Search for the cell housing the specified text and yield its (X, Y) center coordinate. 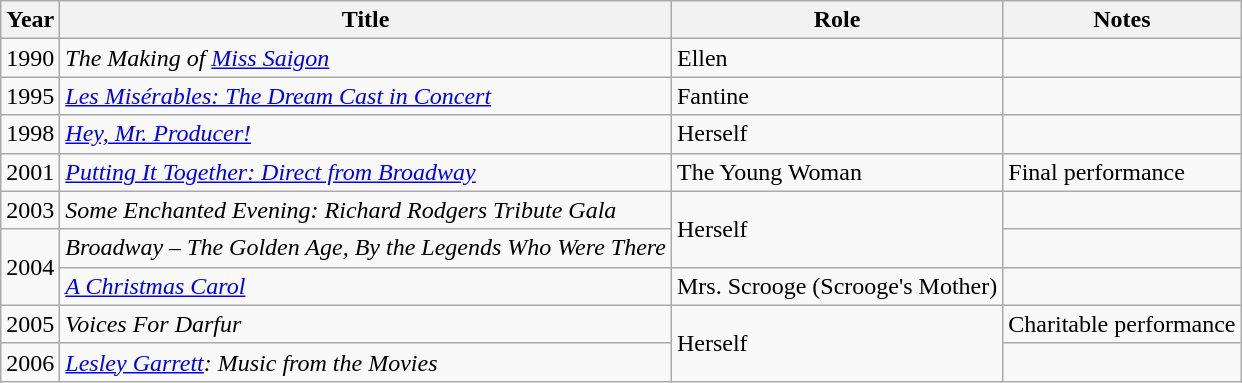
1990 (30, 58)
Fantine (836, 96)
Les Misérables: The Dream Cast in Concert (366, 96)
2005 (30, 324)
Year (30, 20)
2006 (30, 362)
Notes (1122, 20)
Broadway – The Golden Age, By the Legends Who Were There (366, 248)
2001 (30, 172)
Title (366, 20)
2004 (30, 267)
1995 (30, 96)
A Christmas Carol (366, 286)
Some Enchanted Evening: Richard Rodgers Tribute Gala (366, 210)
1998 (30, 134)
Charitable performance (1122, 324)
Hey, Mr. Producer! (366, 134)
The Young Woman (836, 172)
Final performance (1122, 172)
Mrs. Scrooge (Scrooge's Mother) (836, 286)
Voices For Darfur (366, 324)
2003 (30, 210)
Role (836, 20)
Lesley Garrett: Music from the Movies (366, 362)
Putting It Together: Direct from Broadway (366, 172)
Ellen (836, 58)
The Making of Miss Saigon (366, 58)
